For the text-containing cell, return its midpoint in [X, Y] coordinate format. 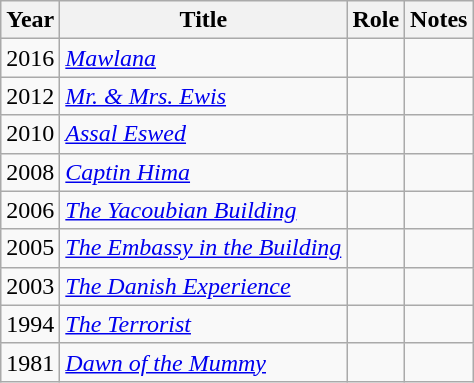
Captin Hima [204, 172]
2005 [30, 248]
Dawn of the Mummy [204, 362]
Assal Eswed [204, 134]
1994 [30, 324]
2012 [30, 96]
2016 [30, 58]
The Terrorist [204, 324]
2003 [30, 286]
2006 [30, 210]
2010 [30, 134]
2008 [30, 172]
The Yacoubian Building [204, 210]
Title [204, 20]
Year [30, 20]
1981 [30, 362]
Mr. & Mrs. Ewis [204, 96]
The Danish Experience [204, 286]
The Embassy in the Building [204, 248]
Role [376, 20]
Mawlana [204, 58]
Notes [439, 20]
